Identify which cell holds the provided text, then report its (x, y) central coordinate. 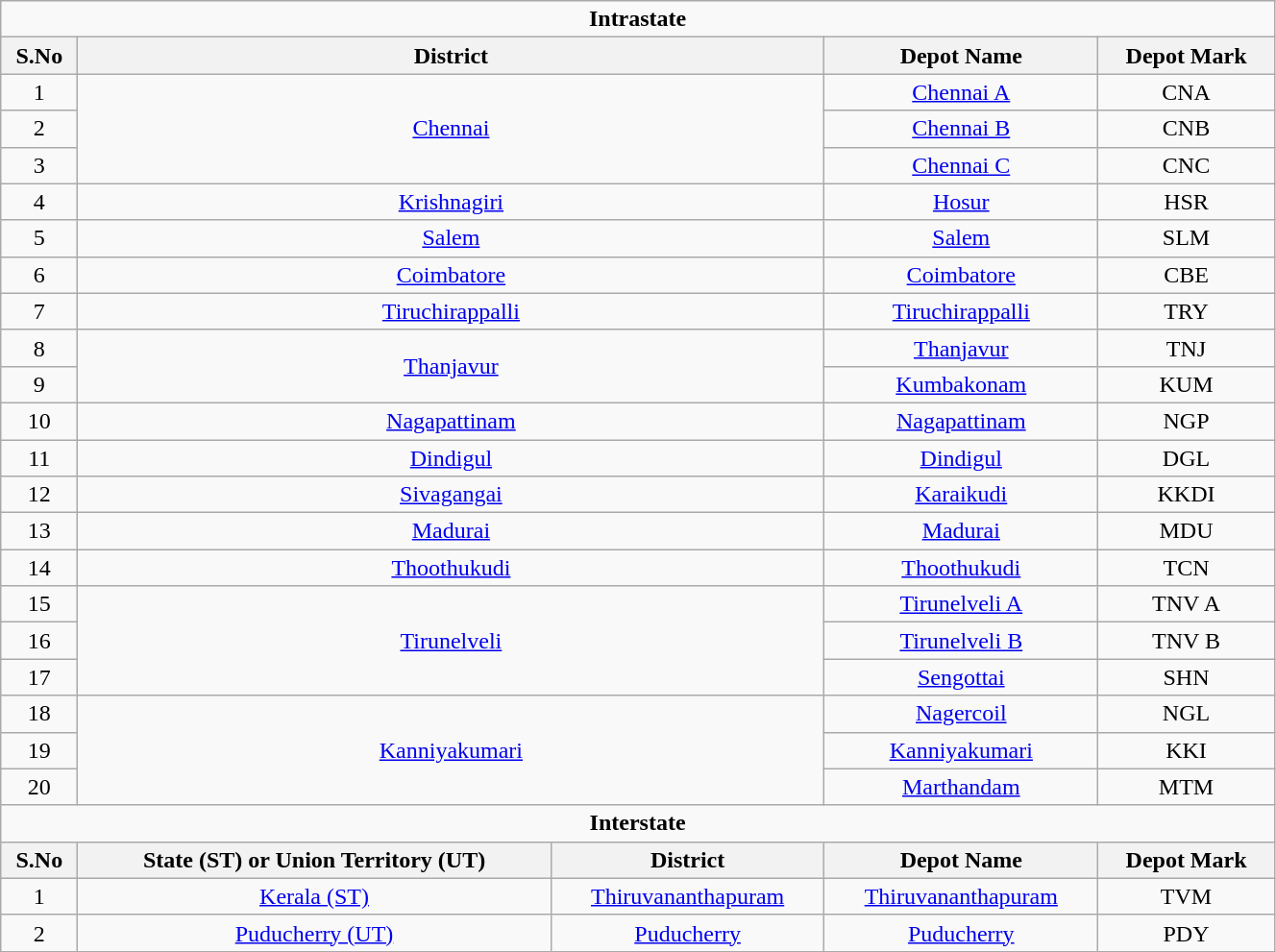
Interstate (638, 823)
3 (39, 165)
Kerala (ST) (314, 896)
CBE (1187, 275)
SLM (1187, 238)
TVM (1187, 896)
13 (39, 531)
Intrastate (638, 19)
CNB (1187, 129)
17 (39, 677)
HSR (1187, 202)
11 (39, 458)
15 (39, 604)
SHN (1187, 677)
PDY (1187, 933)
State (ST) or Union Territory (UT) (314, 860)
7 (39, 311)
18 (39, 714)
16 (39, 641)
Nagercoil (961, 714)
Chennai A (961, 92)
Krishnagiri (452, 202)
TCN (1187, 568)
5 (39, 238)
TNJ (1187, 348)
12 (39, 495)
TNV A (1187, 604)
DGL (1187, 458)
6 (39, 275)
KKDI (1187, 495)
20 (39, 787)
9 (39, 384)
Puducherry (UT) (314, 933)
Sengottai (961, 677)
Tirunelveli A (961, 604)
CNA (1187, 92)
Chennai (452, 129)
Tirunelveli (452, 641)
19 (39, 750)
14 (39, 568)
4 (39, 202)
MTM (1187, 787)
MDU (1187, 531)
NGL (1187, 714)
10 (39, 421)
TNV B (1187, 641)
KKI (1187, 750)
Kumbakonam (961, 384)
Chennai C (961, 165)
Chennai B (961, 129)
Karaikudi (961, 495)
TRY (1187, 311)
NGP (1187, 421)
8 (39, 348)
CNC (1187, 165)
Marthandam (961, 787)
Tirunelveli B (961, 641)
Sivagangai (452, 495)
Hosur (961, 202)
KUM (1187, 384)
